Search for the cell housing the specified text and yield its [x, y] center coordinate. 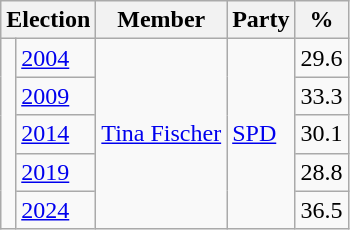
Party [261, 20]
2024 [56, 210]
28.8 [322, 172]
2019 [56, 172]
30.1 [322, 134]
2009 [56, 96]
2004 [56, 58]
Tina Fischer [162, 134]
36.5 [322, 210]
2014 [56, 134]
SPD [261, 134]
29.6 [322, 58]
Election [48, 20]
Member [162, 20]
33.3 [322, 96]
% [322, 20]
